Identify which cell holds the provided text, then report its [x, y] central coordinate. 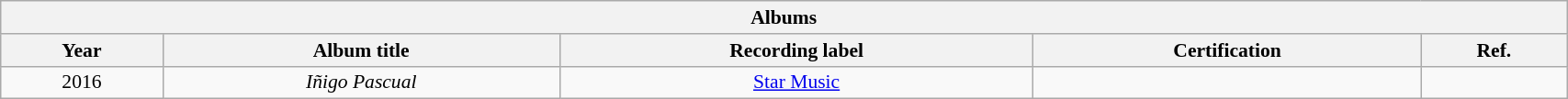
Year [82, 50]
Star Music [796, 82]
2016 [82, 82]
Recording label [796, 50]
Certification [1227, 50]
Albums [784, 17]
Ref. [1494, 50]
Album title [361, 50]
Iñigo Pascual [361, 82]
